Detect which cell encompasses the target text, then output its (X, Y) center coordinate. 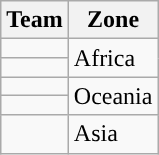
Africa (113, 58)
Zone (113, 20)
Team (35, 20)
Oceania (113, 96)
Asia (113, 134)
